Locate the cell with the specified text and output its (X, Y) center coordinate. 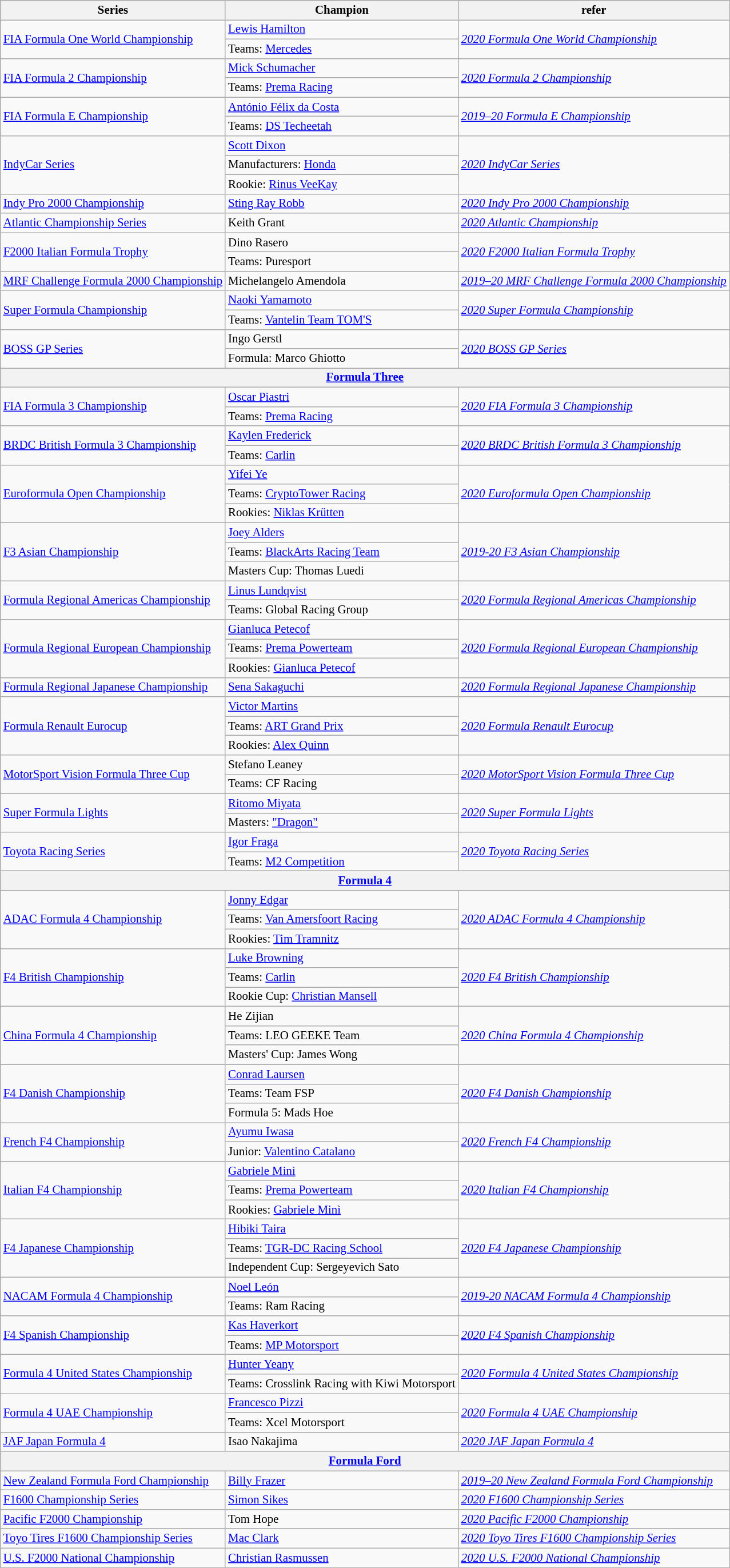
F4 British Championship (113, 977)
2020 F4 British Championship (594, 977)
2019–20 New Zealand Formula Ford Championship (594, 1481)
Formula: Marco Ghiotto (342, 358)
Indy Pro 2000 Championship (113, 204)
Simon Sikes (342, 1500)
Christian Rasmussen (342, 1558)
BRDC British Formula 3 Championship (113, 445)
Teams: Mercedes (342, 49)
2020 U.S. F2000 National Championship (594, 1558)
Teams: Xcel Motorsport (342, 1422)
Teams: Team FSP (342, 1094)
Noel León (342, 1287)
Teams: ART Grand Prix (342, 726)
Teams: DS Techeetah (342, 126)
Gabriele Minì (342, 1171)
Mac Clark (342, 1538)
Formula 4 (365, 881)
ADAC Formula 4 Championship (113, 919)
China Formula 4 Championship (113, 1036)
Teams: TGR-DC Racing School (342, 1248)
Rookies: Gabriele Minì (342, 1210)
2020 Formula 4 UAE Championship (594, 1413)
FIA Formula E Championship (113, 117)
2020 F4 Spanish Championship (594, 1335)
2020 Super Formula Lights (594, 813)
2020 BRDC British Formula 3 Championship (594, 445)
Rookie: Rinus VeeKay (342, 184)
F3 Asian Championship (113, 552)
Gianluca Petecof (342, 629)
Masters Cup: Thomas Luedi (342, 571)
Teams: Crosslink Racing with Kiwi Motorsport (342, 1384)
Teams: Van Amersfoort Racing (342, 919)
Teams: BlackArts Racing Team (342, 552)
IndyCar Series (113, 165)
2020 China Formula 4 Championship (594, 1036)
Formula Ford (365, 1461)
Michelangelo Amendola (342, 281)
2019–20 Formula E Championship (594, 117)
Junior: Valentino Catalano (342, 1151)
NACAM Formula 4 Championship (113, 1296)
2020 Formula Regional European Championship (594, 649)
2020 JAF Japan Formula 4 (594, 1442)
Euroformula Open Championship (113, 494)
2020 Atlantic Championship (594, 223)
F2000 Italian Formula Trophy (113, 252)
Champion (342, 10)
He Zijian (342, 1016)
Naoki Yamamoto (342, 300)
2020 IndyCar Series (594, 165)
F1600 Championship Series (113, 1500)
2020 Formula 2 Championship (594, 78)
JAF Japan Formula 4 (113, 1442)
FIA Formula One World Championship (113, 39)
Ayumu Iwasa (342, 1132)
2020 Formula One World Championship (594, 39)
2020 Formula 4 United States Championship (594, 1374)
2020 MotorSport Vision Formula Three Cup (594, 775)
Tom Hope (342, 1519)
2020 Toyota Racing Series (594, 852)
Formula Renault Eurocup (113, 726)
Formula Regional European Championship (113, 649)
2020 Formula Regional Japanese Championship (594, 687)
F4 Japanese Championship (113, 1248)
2020 F1600 Championship Series (594, 1500)
MRF Challenge Formula 2000 Championship (113, 281)
Teams: Vantelin Team TOM'S (342, 320)
2020 Pacific F2000 Championship (594, 1519)
Formula 4 UAE Championship (113, 1413)
2020 French F4 Championship (594, 1142)
Dino Rasero (342, 242)
2020 ADAC Formula 4 Championship (594, 919)
Masters: "Dragon" (342, 823)
Luke Browning (342, 958)
2020 Indy Pro 2000 Championship (594, 204)
Teams: M2 Competition (342, 861)
Mick Schumacher (342, 68)
Teams: Global Racing Group (342, 610)
Stefano Leaney (342, 765)
Italian F4 Championship (113, 1190)
FIA Formula 3 Championship (113, 407)
Linus Lundqvist (342, 591)
Victor Martins (342, 707)
2020 Formula Regional Americas Championship (594, 600)
António Félix da Costa (342, 107)
Igor Fraga (342, 842)
Teams: MP Motorsport (342, 1345)
Rookies: Gianluca Petecof (342, 668)
Yifei Ye (342, 474)
Isao Nakajima (342, 1442)
Teams: Ram Racing (342, 1306)
2020 Italian F4 Championship (594, 1190)
Scott Dixon (342, 146)
Kaylen Frederick (342, 436)
Kas Haverkort (342, 1326)
F4 Spanish Championship (113, 1335)
2020 F4 Japanese Championship (594, 1248)
2020 F4 Danish Championship (594, 1094)
2020 FIA Formula 3 Championship (594, 407)
Formula Three (365, 378)
Atlantic Championship Series (113, 223)
Series (113, 10)
2020 F2000 Italian Formula Trophy (594, 252)
Sting Ray Robb (342, 204)
Rookies: Tim Tramnitz (342, 939)
Teams: LEO GEEKE Team (342, 1035)
F4 Danish Championship (113, 1094)
Formula Regional Americas Championship (113, 600)
refer (594, 10)
Independent Cup: Sergeyevich Sato (342, 1267)
Rookies: Alex Quinn (342, 745)
MotorSport Vision Formula Three Cup (113, 775)
Hunter Yeany (342, 1364)
Formula 4 United States Championship (113, 1374)
Pacific F2000 Championship (113, 1519)
Oscar Piastri (342, 397)
2020 Toyo Tires F1600 Championship Series (594, 1538)
2020 Super Formula Championship (594, 310)
Teams: CryptoTower Racing (342, 494)
Keith Grant (342, 223)
U.S. F2000 National Championship (113, 1558)
Billy Frazer (342, 1481)
Joey Alders (342, 532)
Masters' Cup: James Wong (342, 1055)
2020 BOSS GP Series (594, 349)
2020 Formula Renault Eurocup (594, 726)
Toyota Racing Series (113, 852)
Rookies: Niklas Krütten (342, 513)
Conrad Laursen (342, 1074)
Francesco Pizzi (342, 1403)
Formula Regional Japanese Championship (113, 687)
Teams: CF Racing (342, 784)
Toyo Tires F1600 Championship Series (113, 1538)
2019-20 NACAM Formula 4 Championship (594, 1296)
FIA Formula 2 Championship (113, 78)
French F4 Championship (113, 1142)
Manufacturers: Honda (342, 165)
Ingo Gerstl (342, 339)
Super Formula Championship (113, 310)
2020 Euroformula Open Championship (594, 494)
Teams: Puresport (342, 262)
Hibiki Taira (342, 1229)
Super Formula Lights (113, 813)
2019-20 F3 Asian Championship (594, 552)
BOSS GP Series (113, 349)
Formula 5: Mads Hoe (342, 1113)
Rookie Cup: Christian Mansell (342, 997)
New Zealand Formula Ford Championship (113, 1481)
Jonny Edgar (342, 900)
2019–20 MRF Challenge Formula 2000 Championship (594, 281)
Ritomo Miyata (342, 803)
Sena Sakaguchi (342, 687)
Lewis Hamilton (342, 29)
